Find where the given text appears and provide that cell's center as [x, y] coordinate. 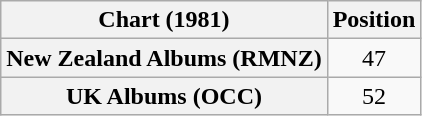
UK Albums (OCC) [164, 96]
Chart (1981) [164, 20]
Position [374, 20]
52 [374, 96]
47 [374, 58]
New Zealand Albums (RMNZ) [164, 58]
